Detect which cell encompasses the target text, then output its (X, Y) center coordinate. 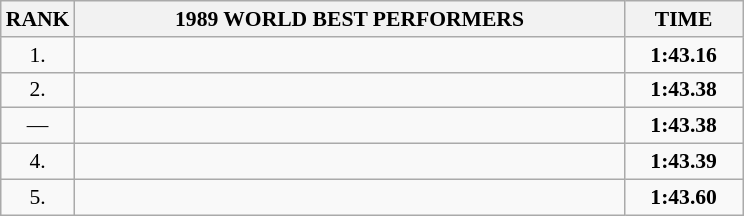
1:43.39 (684, 162)
1989 WORLD BEST PERFORMERS (349, 19)
TIME (684, 19)
2. (38, 90)
1. (38, 55)
RANK (38, 19)
1:43.16 (684, 55)
4. (38, 162)
— (38, 126)
5. (38, 197)
1:43.60 (684, 197)
